For the text-containing cell, return its midpoint in (x, y) coordinate format. 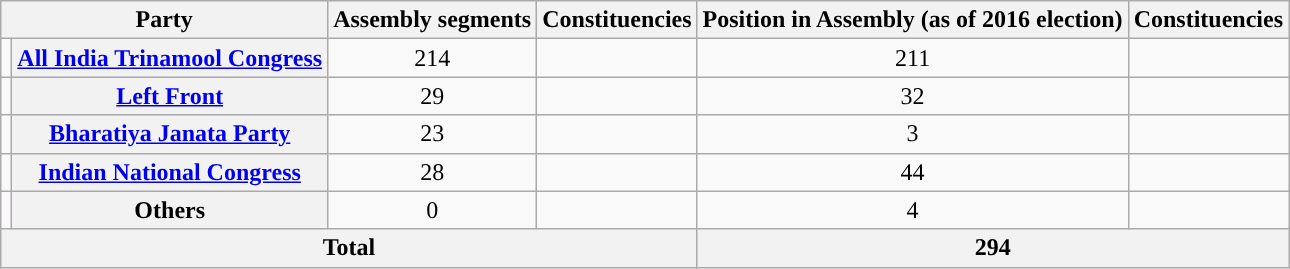
Bharatiya Janata Party (170, 134)
0 (432, 210)
Left Front (170, 96)
Total (349, 248)
Assembly segments (432, 20)
294 (992, 248)
Indian National Congress (170, 172)
Others (170, 210)
32 (912, 96)
29 (432, 96)
23 (432, 134)
All India Trinamool Congress (170, 58)
214 (432, 58)
211 (912, 58)
44 (912, 172)
Party (164, 20)
3 (912, 134)
Position in Assembly (as of 2016 election) (912, 20)
28 (432, 172)
4 (912, 210)
